Return [X, Y] of the center of cell containing provided text 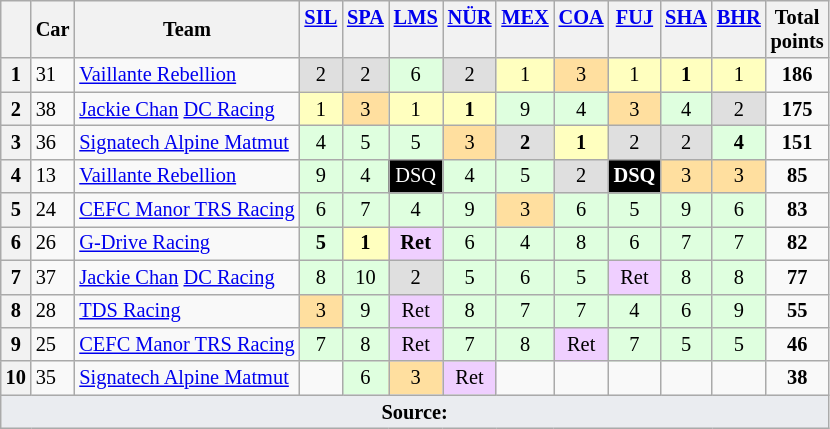
37 [53, 277]
28 [53, 311]
82 [798, 243]
FUJ [635, 29]
55 [798, 311]
13 [53, 176]
Source: [415, 412]
MEX [524, 29]
Totalpoints [798, 29]
77 [798, 277]
175 [798, 109]
85 [798, 176]
Team [186, 29]
83 [798, 210]
24 [53, 210]
LMS [416, 29]
31 [53, 75]
151 [798, 142]
26 [53, 243]
SIL [322, 29]
NÜR [470, 29]
COA [582, 29]
46 [798, 344]
35 [53, 378]
25 [53, 344]
186 [798, 75]
TDS Racing [186, 311]
G-Drive Racing [186, 243]
SHA [686, 29]
Car [53, 29]
SPA [366, 29]
BHR [739, 29]
36 [53, 142]
